Determine the [x, y] coordinate at the center of the cell enclosing the given text.  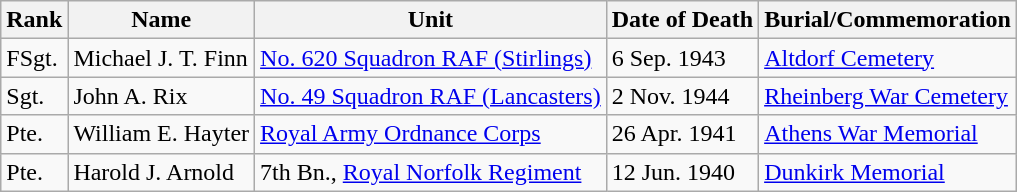
Name [162, 20]
No. 620 Squadron RAF (Stirlings) [431, 58]
2 Nov. 1944 [682, 96]
No. 49 Squadron RAF (Lancasters) [431, 96]
6 Sep. 1943 [682, 58]
7th Bn., Royal Norfolk Regiment [431, 172]
Rank [34, 20]
Harold J. Arnold [162, 172]
Royal Army Ordnance Corps [431, 134]
Date of Death [682, 20]
12 Jun. 1940 [682, 172]
Altdorf Cemetery [888, 58]
26 Apr. 1941 [682, 134]
Rheinberg War Cemetery [888, 96]
Athens War Memorial [888, 134]
FSgt. [34, 58]
William E. Hayter [162, 134]
John A. Rix [162, 96]
Michael J. T. Finn [162, 58]
Burial/Commemoration [888, 20]
Sgt. [34, 96]
Dunkirk Memorial [888, 172]
Unit [431, 20]
